Identify which cell holds the provided text, then report its (X, Y) central coordinate. 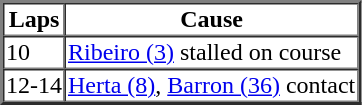
Laps (34, 20)
Cause (212, 20)
10 (34, 52)
12-14 (34, 86)
Herta (8), Barron (36) contact (212, 86)
Ribeiro (3) stalled on course (212, 52)
